Find where the given text appears and provide that cell's center as [X, Y] coordinate. 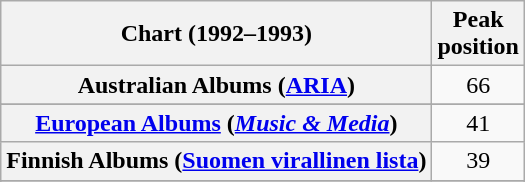
Australian Albums (ARIA) [216, 85]
66 [478, 85]
Peakposition [478, 34]
39 [478, 161]
Chart (1992–1993) [216, 34]
41 [478, 123]
Finnish Albums (Suomen virallinen lista) [216, 161]
European Albums (Music & Media) [216, 123]
